Scan for the cell matching the given text and deliver its (X, Y) coordinate at center. 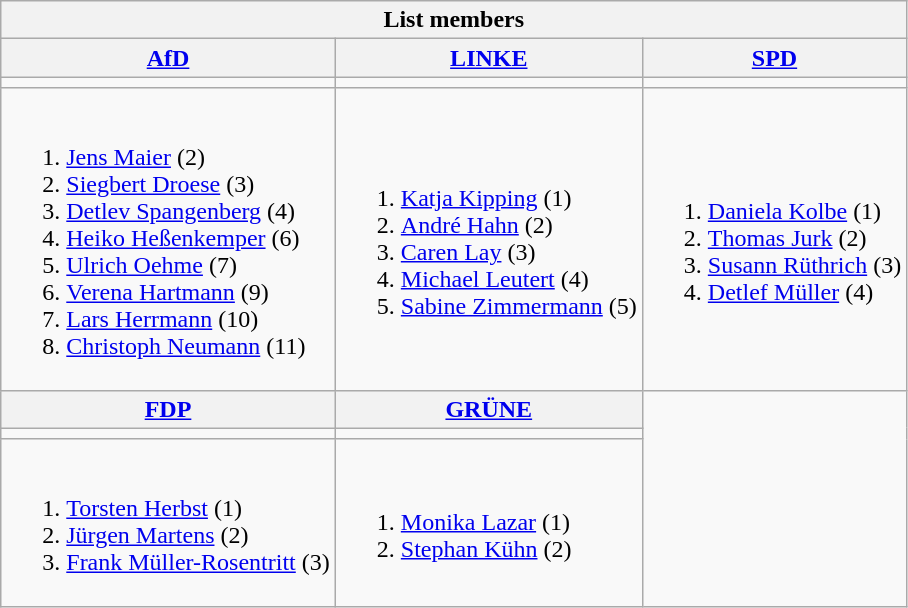
SPD (774, 58)
FDP (168, 409)
Daniela Kolbe (1)Thomas Jurk (2)Susann Rüthrich (3)Detlef Müller (4) (774, 239)
LINKE (488, 58)
Monika Lazar (1)Stephan Kühn (2) (488, 522)
Torsten Herbst (1)Jürgen Martens (2)Frank Müller-Rosentritt (3) (168, 522)
List members (454, 20)
Katja Kipping (1)André Hahn (2)Caren Lay (3)Michael Leutert (4)Sabine Zimmermann (5) (488, 239)
GRÜNE (488, 409)
AfD (168, 58)
